Locate the cell with the specified text and output its [X, Y] center coordinate. 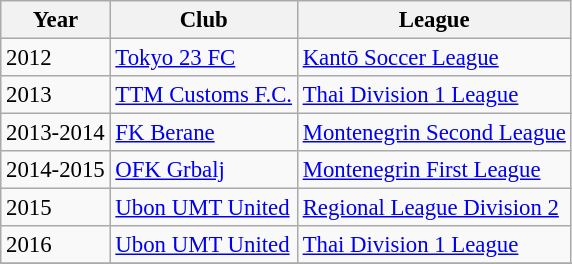
2015 [56, 208]
Montenegrin Second League [434, 133]
2013-2014 [56, 133]
2014-2015 [56, 170]
League [434, 20]
Club [204, 20]
Tokyo 23 FC [204, 58]
TTM Customs F.C. [204, 95]
OFK Grbalj [204, 170]
Regional League Division 2 [434, 208]
2013 [56, 95]
Montenegrin First League [434, 170]
Kantō Soccer League [434, 58]
2016 [56, 245]
FK Berane [204, 133]
2012 [56, 58]
Year [56, 20]
